Capture the cell that displays the provided text and extract its (X, Y) central coordinate. 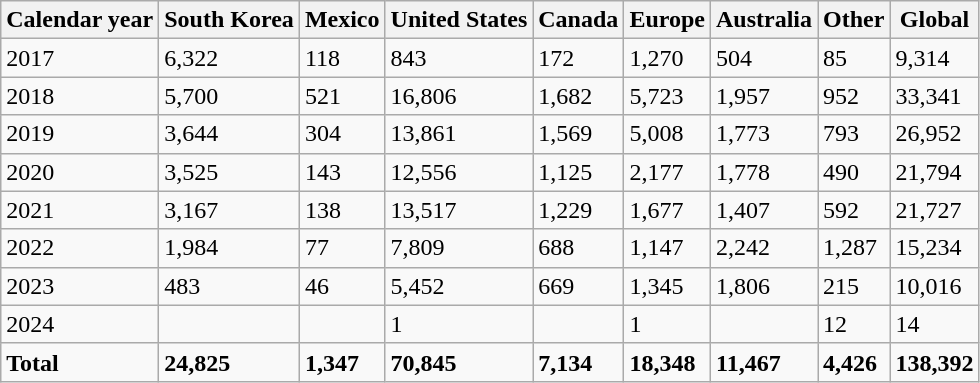
18,348 (668, 362)
3,644 (230, 134)
11,467 (764, 362)
1,345 (668, 286)
Total (80, 362)
2024 (80, 324)
2021 (80, 210)
2019 (80, 134)
2020 (80, 172)
1,806 (764, 286)
592 (854, 210)
843 (459, 58)
1,347 (342, 362)
2023 (80, 286)
United States (459, 20)
70,845 (459, 362)
688 (578, 248)
21,794 (934, 172)
South Korea (230, 20)
1,957 (764, 96)
5,700 (230, 96)
Global (934, 20)
1,125 (578, 172)
Australia (764, 20)
504 (764, 58)
118 (342, 58)
Calendar year (80, 20)
46 (342, 286)
2017 (80, 58)
5,452 (459, 286)
793 (854, 134)
1,682 (578, 96)
490 (854, 172)
6,322 (230, 58)
10,016 (934, 286)
5,008 (668, 134)
2022 (80, 248)
1,147 (668, 248)
2,177 (668, 172)
172 (578, 58)
Other (854, 20)
521 (342, 96)
669 (578, 286)
9,314 (934, 58)
3,525 (230, 172)
1,773 (764, 134)
Canada (578, 20)
15,234 (934, 248)
138,392 (934, 362)
77 (342, 248)
4,426 (854, 362)
14 (934, 324)
Europe (668, 20)
138 (342, 210)
1,569 (578, 134)
85 (854, 58)
1,270 (668, 58)
13,517 (459, 210)
483 (230, 286)
143 (342, 172)
7,134 (578, 362)
7,809 (459, 248)
1,229 (578, 210)
1,778 (764, 172)
26,952 (934, 134)
304 (342, 134)
13,861 (459, 134)
1,984 (230, 248)
5,723 (668, 96)
3,167 (230, 210)
12 (854, 324)
24,825 (230, 362)
1,677 (668, 210)
2,242 (764, 248)
215 (854, 286)
1,287 (854, 248)
2018 (80, 96)
12,556 (459, 172)
1,407 (764, 210)
33,341 (934, 96)
Mexico (342, 20)
21,727 (934, 210)
16,806 (459, 96)
952 (854, 96)
